Return (x, y) of the center of cell containing provided text 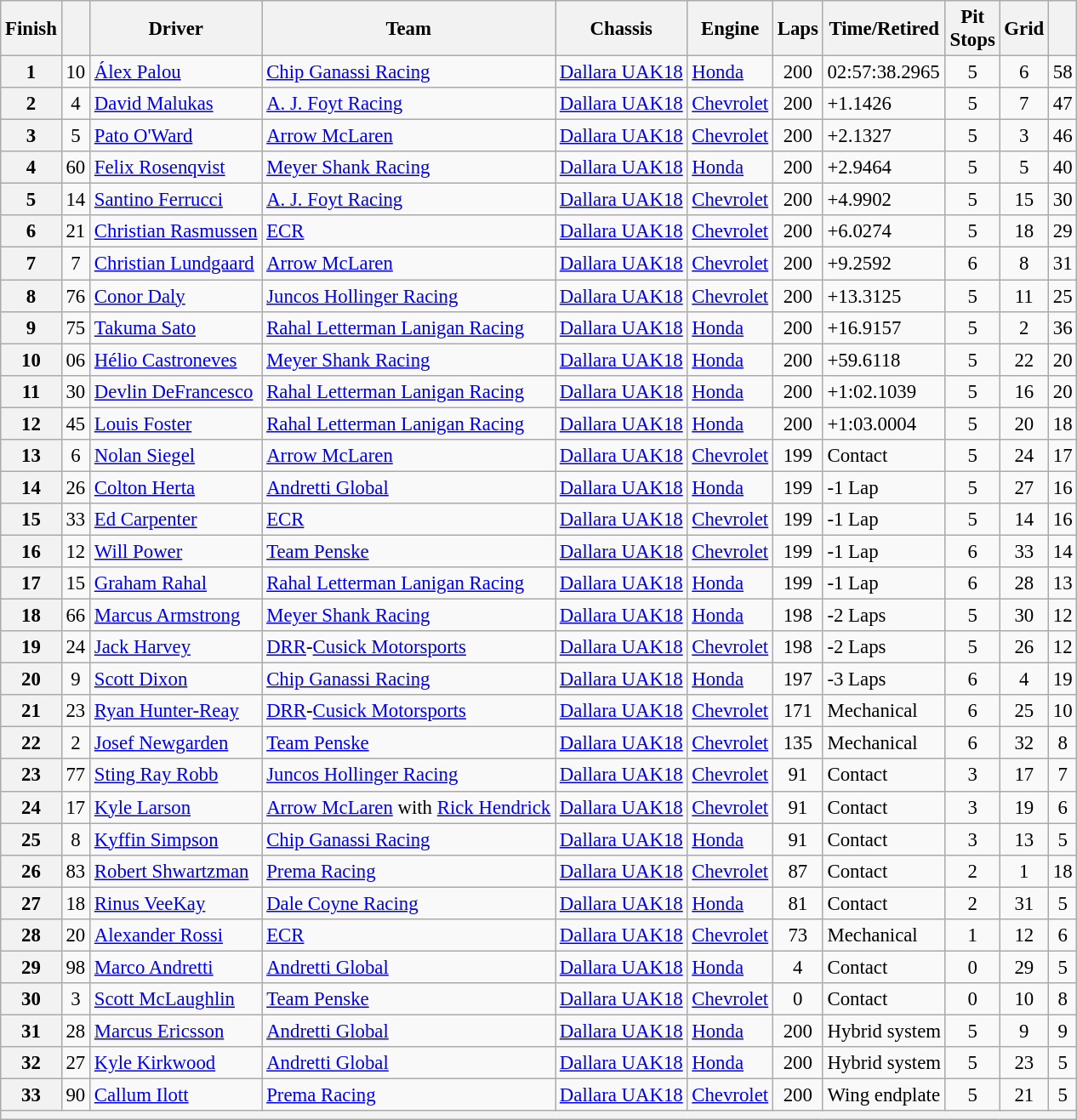
Time/Retired (884, 29)
Scott McLaughlin (176, 999)
Takuma Sato (176, 327)
Josef Newgarden (176, 743)
Jack Harvey (176, 647)
Louis Foster (176, 424)
+16.9157 (884, 327)
Team (408, 29)
Callum Ilott (176, 1095)
81 (798, 903)
Finish (31, 29)
Arrow McLaren with Rick Hendrick (408, 807)
Kyle Larson (176, 807)
Marcus Armstrong (176, 616)
Pato O'Ward (176, 136)
+1:02.1039 (884, 391)
Rinus VeeKay (176, 903)
87 (798, 871)
Ryan Hunter-Reay (176, 711)
47 (1063, 104)
Engine (730, 29)
Kyle Kirkwood (176, 1063)
Christian Lundgaard (176, 264)
Chassis (621, 29)
Laps (798, 29)
+13.3125 (884, 296)
66 (75, 616)
David Malukas (176, 104)
Wing endplate (884, 1095)
Grid (1024, 29)
83 (75, 871)
Scott Dixon (176, 679)
Colton Herta (176, 487)
76 (75, 296)
06 (75, 360)
Will Power (176, 551)
+4.9902 (884, 200)
+1.1426 (884, 104)
Christian Rasmussen (176, 232)
02:57:38.2965 (884, 72)
Kyffin Simpson (176, 839)
135 (798, 743)
+59.6118 (884, 360)
+2.9464 (884, 168)
Driver (176, 29)
Nolan Siegel (176, 456)
75 (75, 327)
Marcus Ericsson (176, 1031)
Alexander Rossi (176, 935)
Marco Andretti (176, 967)
90 (75, 1095)
58 (1063, 72)
73 (798, 935)
Álex Palou (176, 72)
98 (75, 967)
+1:03.0004 (884, 424)
60 (75, 168)
171 (798, 711)
Conor Daly (176, 296)
40 (1063, 168)
Santino Ferrucci (176, 200)
PitStops (972, 29)
Hélio Castroneves (176, 360)
+6.0274 (884, 232)
45 (75, 424)
46 (1063, 136)
Felix Rosenqvist (176, 168)
36 (1063, 327)
Sting Ray Robb (176, 776)
Graham Rahal (176, 583)
Devlin DeFrancesco (176, 391)
+2.1327 (884, 136)
-3 Laps (884, 679)
197 (798, 679)
Robert Shwartzman (176, 871)
Ed Carpenter (176, 520)
+9.2592 (884, 264)
77 (75, 776)
Dale Coyne Racing (408, 903)
